Pinpoint the cell where the given text exists, returning its (x, y) midpoint coordinate. 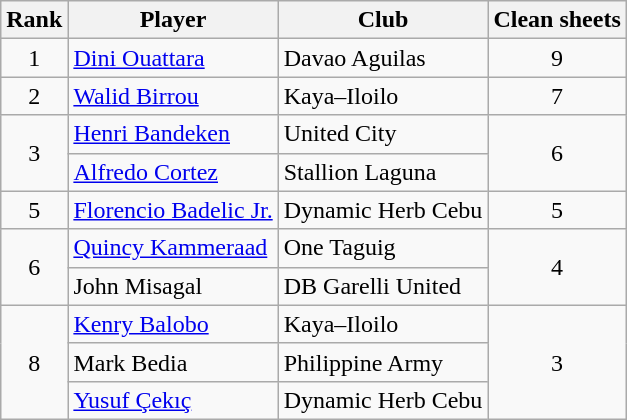
Player (173, 20)
Alfredo Cortez (173, 172)
Club (383, 20)
Philippine Army (383, 362)
Yusuf Çekıç (173, 400)
Kenry Balobo (173, 324)
1 (34, 58)
Walid Birrou (173, 96)
2 (34, 96)
8 (34, 362)
Quincy Kammeraad (173, 248)
Dini Ouattara (173, 58)
United City (383, 134)
Florencio Badelic Jr. (173, 210)
7 (557, 96)
Mark Bedia (173, 362)
Henri Bandeken (173, 134)
One Taguig (383, 248)
DB Garelli United (383, 286)
Clean sheets (557, 20)
4 (557, 267)
Davao Aguilas (383, 58)
John Misagal (173, 286)
9 (557, 58)
Stallion Laguna (383, 172)
Rank (34, 20)
